Provide the (X, Y) coordinate of the cell's center where the given text is located.  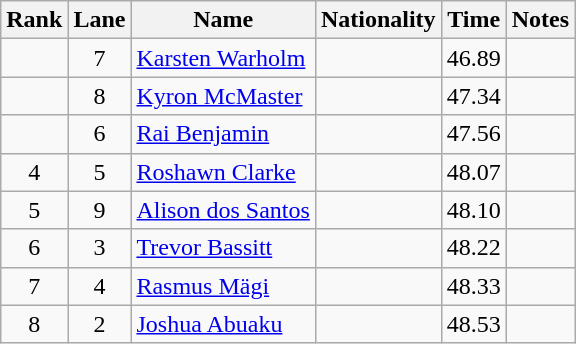
Trevor Bassitt (223, 248)
46.89 (474, 58)
Rank (34, 20)
Alison dos Santos (223, 210)
Karsten Warholm (223, 58)
9 (100, 210)
48.10 (474, 210)
Rasmus Mägi (223, 286)
48.33 (474, 286)
Kyron McMaster (223, 96)
48.07 (474, 172)
Rai Benjamin (223, 134)
48.53 (474, 324)
Nationality (378, 20)
2 (100, 324)
47.34 (474, 96)
3 (100, 248)
Joshua Abuaku (223, 324)
47.56 (474, 134)
48.22 (474, 248)
Time (474, 20)
Lane (100, 20)
Notes (540, 20)
Roshawn Clarke (223, 172)
Name (223, 20)
